Determine the (X, Y) coordinate at the center of the cell enclosing the given text.  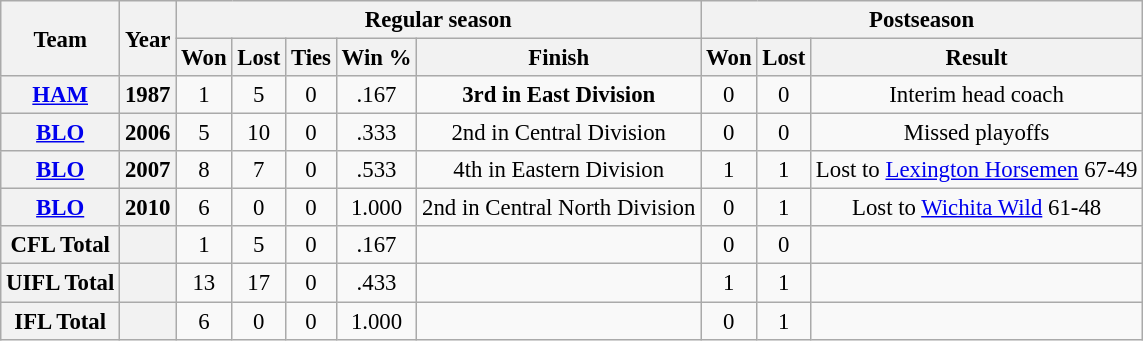
Missed playoffs (977, 133)
Result (977, 58)
17 (259, 283)
HAM (60, 95)
Finish (559, 58)
Regular season (438, 20)
7 (259, 170)
2nd in Central North Division (559, 208)
CFL Total (60, 245)
10 (259, 133)
2nd in Central Division (559, 133)
Team (60, 38)
4th in Eastern Division (559, 170)
Lost to Wichita Wild 61-48 (977, 208)
8 (204, 170)
.433 (376, 283)
Year (148, 38)
2010 (148, 208)
IFL Total (60, 321)
.333 (376, 133)
UIFL Total (60, 283)
3rd in East Division (559, 95)
2006 (148, 133)
2007 (148, 170)
13 (204, 283)
Lost to Lexington Horsemen 67-49 (977, 170)
Ties (312, 58)
1987 (148, 95)
Interim head coach (977, 95)
.533 (376, 170)
Win % (376, 58)
Postseason (922, 20)
